For the text-containing cell, return its midpoint in [x, y] coordinate format. 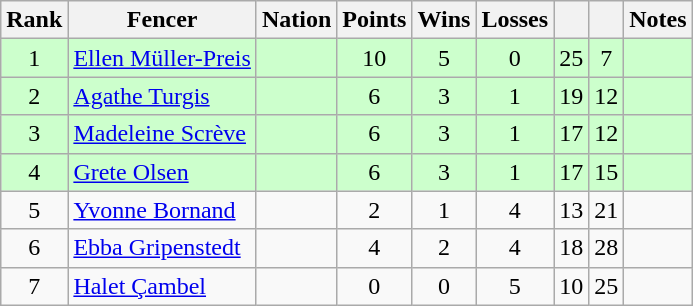
19 [572, 96]
Notes [658, 20]
Wins [444, 20]
Fencer [162, 20]
Losses [515, 20]
21 [606, 210]
18 [572, 248]
Agathe Turgis [162, 96]
15 [606, 172]
Madeleine Scrève [162, 134]
Rank [34, 20]
28 [606, 248]
13 [572, 210]
Ellen Müller-Preis [162, 58]
Points [374, 20]
Grete Olsen [162, 172]
Yvonne Bornand [162, 210]
Ebba Gripenstedt [162, 248]
Nation [296, 20]
Halet Çambel [162, 286]
